Extract the (x, y) coordinate from the center of the cell holding the provided text.  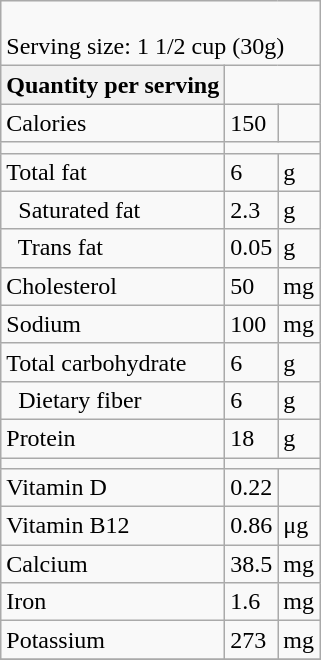
Iron (113, 602)
Protein (113, 438)
Cholesterol (113, 286)
Saturated fat (113, 210)
273 (252, 640)
38.5 (252, 564)
Total carbohydrate (113, 362)
Potassium (113, 640)
Quantity per serving (113, 85)
150 (252, 123)
Vitamin B12 (113, 526)
2.3 (252, 210)
Sodium (113, 324)
μg (299, 526)
1.6 (252, 602)
Serving size: 1 1/2 cup (30g) (160, 34)
100 (252, 324)
50 (252, 286)
0.22 (252, 488)
Trans fat (113, 248)
Dietary fiber (113, 400)
0.05 (252, 248)
Calcium (113, 564)
Vitamin D (113, 488)
18 (252, 438)
Total fat (113, 172)
0.86 (252, 526)
Calories (113, 123)
